Extract the (x, y) coordinate from the center of the cell holding the provided text.  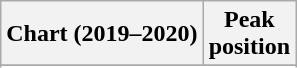
Chart (2019–2020) (102, 34)
Peakposition (249, 34)
